Provide the (X, Y) coordinate of the cell's center where the given text is located.  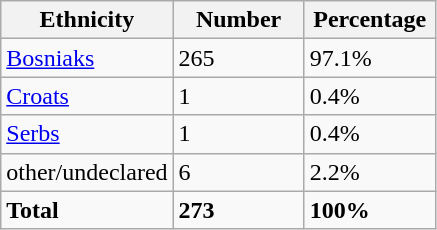
6 (238, 172)
265 (238, 58)
Serbs (87, 134)
100% (370, 210)
2.2% (370, 172)
97.1% (370, 58)
Total (87, 210)
273 (238, 210)
other/undeclared (87, 172)
Percentage (370, 20)
Number (238, 20)
Croats (87, 96)
Bosniaks (87, 58)
Ethnicity (87, 20)
